Return the (X, Y) coordinate for the center point of the cell that contains the specified text.  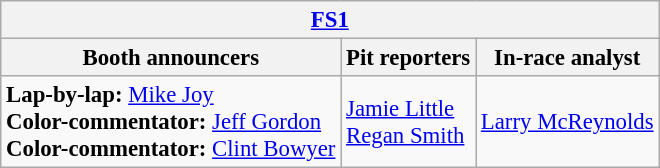
Lap-by-lap: Mike JoyColor-commentator: Jeff GordonColor-commentator: Clint Bowyer (171, 122)
Larry McReynolds (568, 122)
In-race analyst (568, 58)
Booth announcers (171, 58)
Pit reporters (408, 58)
FS1 (330, 20)
Jamie LittleRegan Smith (408, 122)
